Locate the cell with the specified text and output its (X, Y) center coordinate. 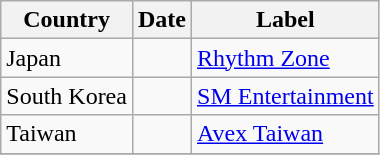
SM Entertainment (286, 96)
Country (67, 20)
Japan (67, 58)
Date (162, 20)
South Korea (67, 96)
Taiwan (67, 134)
Avex Taiwan (286, 134)
Rhythm Zone (286, 58)
Label (286, 20)
